For the text-containing cell, return its midpoint in (x, y) coordinate format. 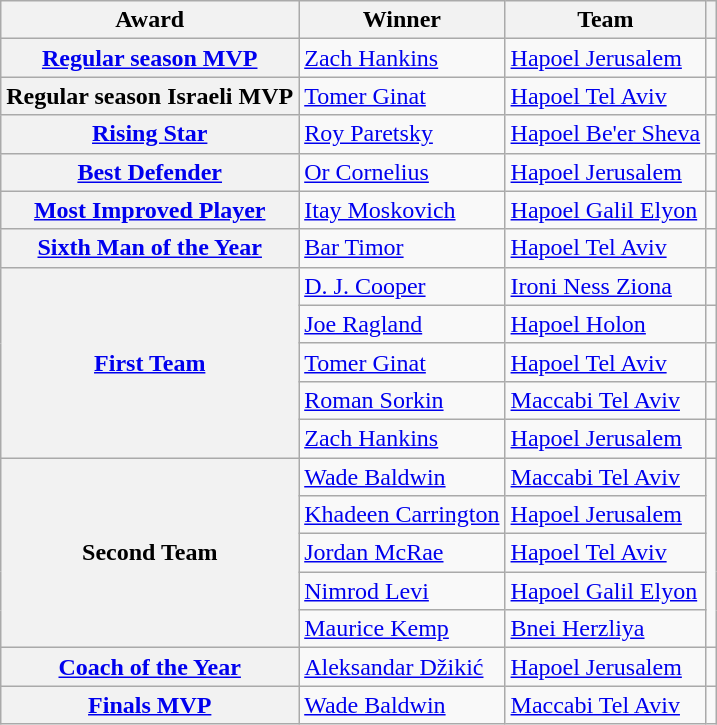
Second Team (150, 553)
Finals MVP (150, 705)
Roman Sorkin (402, 400)
Nimrod Levi (402, 591)
Rising Star (150, 134)
Jordan McRae (402, 553)
Ironi Ness Ziona (606, 286)
Regular season Israeli MVP (150, 96)
Coach of the Year (150, 667)
First Team (150, 362)
Roy Paretsky (402, 134)
Winner (402, 20)
Khadeen Carrington (402, 515)
Sixth Man of the Year (150, 248)
Maurice Kemp (402, 629)
Hapoel Be'er Sheva (606, 134)
Award (150, 20)
Aleksandar Džikić (402, 667)
Most Improved Player (150, 210)
Team (606, 20)
Joe Ragland (402, 324)
Best Defender (150, 172)
Hapoel Holon (606, 324)
Bnei Herzliya (606, 629)
D. J. Cooper (402, 286)
Bar Timor (402, 248)
Itay Moskovich (402, 210)
Regular season MVP (150, 58)
Or Cornelius (402, 172)
